Provide the (X, Y) coordinate of the cell's center where the given text is located.  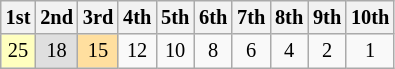
4 (289, 51)
1 (370, 51)
8th (289, 17)
1st (18, 17)
25 (18, 51)
4th (137, 17)
10th (370, 17)
6th (213, 17)
2 (327, 51)
12 (137, 51)
5th (175, 17)
15 (98, 51)
7th (251, 17)
8 (213, 51)
6 (251, 51)
3rd (98, 17)
10 (175, 51)
9th (327, 17)
18 (56, 51)
2nd (56, 17)
